Return (X, Y) of the center of cell containing provided text 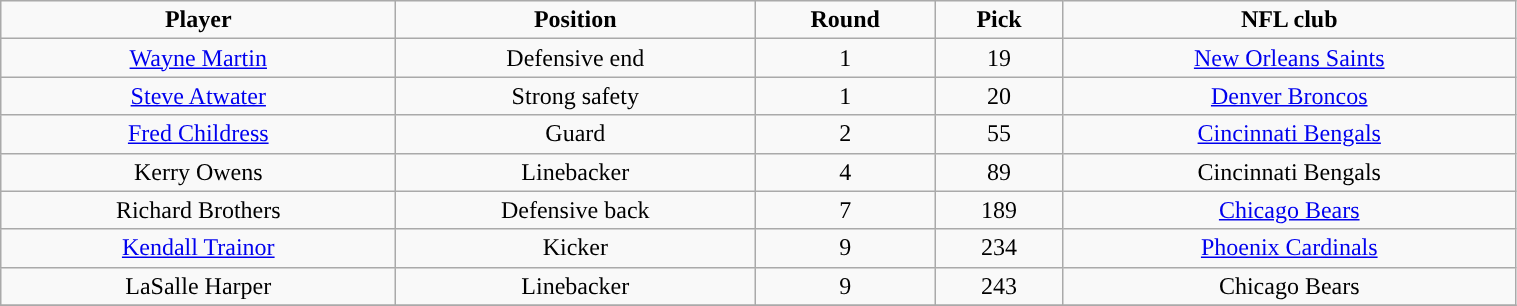
Fred Childress (198, 134)
LaSalle Harper (198, 286)
New Orleans Saints (1289, 58)
Player (198, 20)
Phoenix Cardinals (1289, 248)
2 (846, 134)
Round (846, 20)
189 (1000, 210)
19 (1000, 58)
NFL club (1289, 20)
20 (1000, 96)
Defensive back (576, 210)
Denver Broncos (1289, 96)
Position (576, 20)
Kerry Owens (198, 172)
Pick (1000, 20)
Steve Atwater (198, 96)
Strong safety (576, 96)
Kicker (576, 248)
Wayne Martin (198, 58)
Richard Brothers (198, 210)
Defensive end (576, 58)
243 (1000, 286)
4 (846, 172)
55 (1000, 134)
Guard (576, 134)
Kendall Trainor (198, 248)
234 (1000, 248)
89 (1000, 172)
7 (846, 210)
